Pinpoint the cell where the given text exists, returning its [x, y] midpoint coordinate. 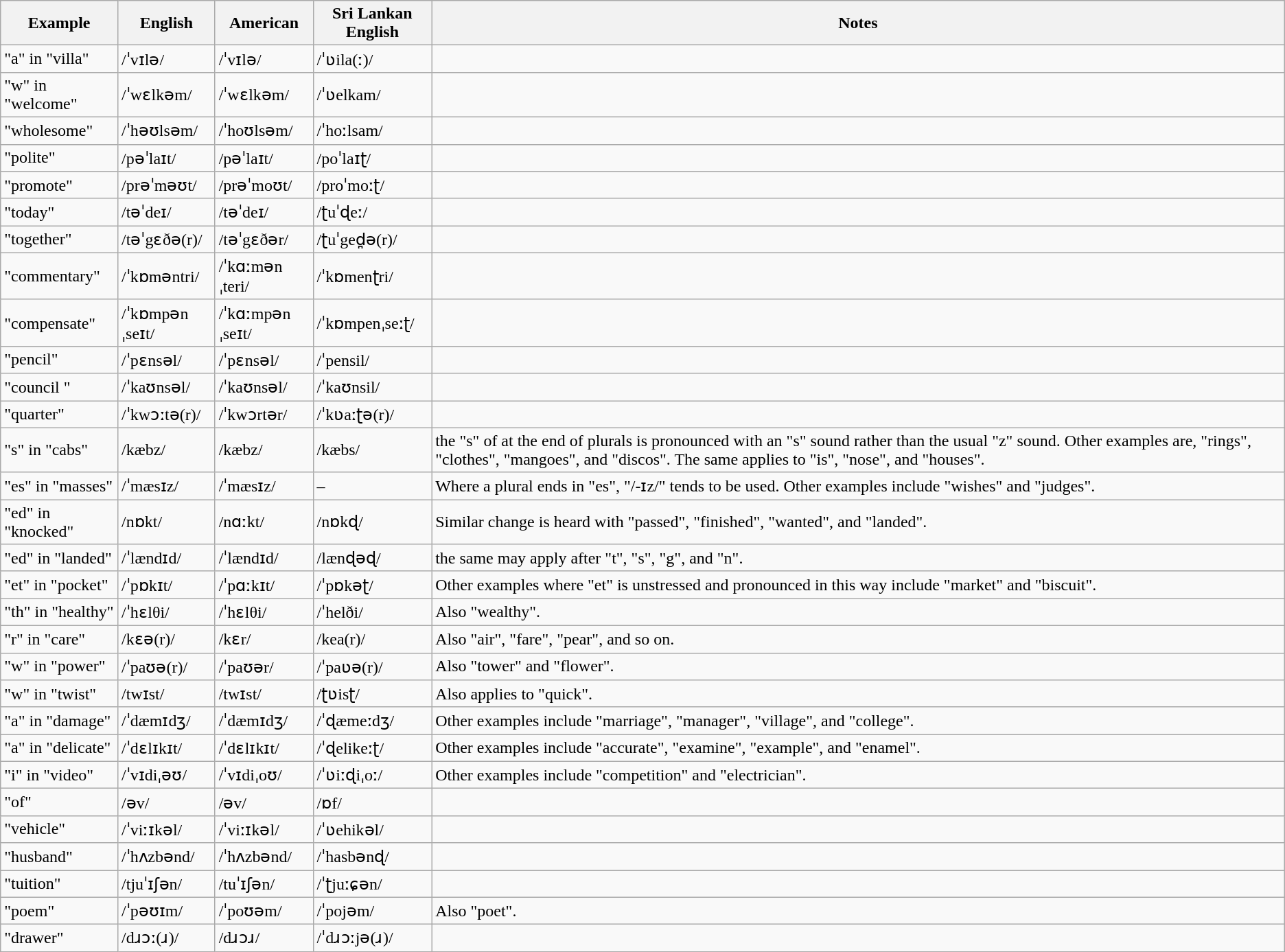
"polite" [59, 158]
/ʈuˈɖeː/ [372, 212]
"council " [59, 387]
"th" in "healthy" [59, 612]
/ˈhəʊlsəm/ [167, 130]
/kæbs/ [372, 450]
/ˈpaʋə(r)/ [372, 666]
/ˈkɑːmpənˌseɪt/ [264, 323]
"today" [59, 212]
/ˈpɑːkɪt/ [264, 585]
Also "air", "fare", "pear", and so on. [858, 639]
/kɛə(r)/ [167, 639]
/ˈkɒməntri/ [167, 276]
Notes [858, 23]
"a" in "damage" [59, 721]
Similar change is heard with "passed", "finished", "wanted", and "landed". [858, 522]
/kea(r)/ [372, 639]
/dɹɔː(ɹ)/ [167, 938]
/prəˈmoʊt/ [264, 185]
/tuˈɪʃən/ [264, 884]
/prəˈməʊt/ [167, 185]
/ˈʈjuːɕən/ [372, 884]
/ʈuˈged̪ə(r)/ [372, 240]
"quarter" [59, 415]
/ˈhoʊlsəm/ [264, 130]
"pencil" [59, 360]
Where a plural ends in "es", "/-ɪz/" tends to be used. Other examples include "wishes" and "judges". [858, 486]
/ˈkɒmpenˌseːʈ/ [372, 323]
/ˈkɒmpənˌseɪt/ [167, 323]
/ˈpojəm/ [372, 911]
/kɛr/ [264, 639]
/ˈhelði/ [372, 612]
"et" in "pocket" [59, 585]
"poem" [59, 911]
"es" in "masses" [59, 486]
/tjuˈɪʃən/ [167, 884]
/ˈpoʊəm/ [264, 911]
"promote" [59, 185]
/poˈlaɪʈ/ [372, 158]
"i" in "video" [59, 775]
/ˈpaʊər/ [264, 666]
/ˈdɹɔːjə(ɹ)/ [372, 938]
/dɹɔɹ/ [264, 938]
"vehicle" [59, 829]
/ˈɖelikeːʈ/ [372, 748]
/ˈvɪdiˌəʊ/ [167, 775]
"r" in "care" [59, 639]
"husband" [59, 857]
/ˈʋila(ː)/ [372, 59]
/nɒkɖ/ [372, 522]
/ˈɖæmeːdʒ/ [372, 721]
"w" in "welcome" [59, 95]
/ˈpɒkəʈ/ [372, 585]
/təˈgɛðə(r)/ [167, 240]
"wholesome" [59, 130]
Other examples include "competition" and "electrician". [858, 775]
"w" in "power" [59, 666]
/ˈkɑːmənˌteri/ [264, 276]
/ˈvɪdiˌoʊ/ [264, 775]
/ɒf/ [372, 802]
/ˈkɒmenʈri/ [372, 276]
/təˈgɛðər/ [264, 240]
"commentary" [59, 276]
/ˈpɒkɪt/ [167, 585]
/ˈpaʊə(r)/ [167, 666]
Other examples include "accurate", "examine", "example", and "enamel". [858, 748]
/ˈʋelkam/ [372, 95]
Also "tower" and "flower". [858, 666]
/ˈʋiːɖiˌoː/ [372, 775]
/ˈʋehikəl/ [372, 829]
"ed" in "landed" [59, 558]
Example [59, 23]
"compensate" [59, 323]
"of" [59, 802]
Other examples include "marriage", "manager", "village", and "college". [858, 721]
"a" in "villa" [59, 59]
"w" in "twist" [59, 694]
English [167, 23]
"together" [59, 240]
/ˈhasbənɖ/ [372, 857]
/ˈpensil/ [372, 360]
"a" in "delicate" [59, 748]
Also applies to "quick". [858, 694]
/proˈmoːʈ/ [372, 185]
American [264, 23]
/lænɖəɖ/ [372, 558]
Sri Lankan English [372, 23]
/ˈpəʊɪm/ [167, 911]
/ˈkwɔrtər/ [264, 415]
– [372, 486]
/ˈhoːlsam/ [372, 130]
/nɑːkt/ [264, 522]
/nɒkt/ [167, 522]
/ˈkʋaːʈə(r)/ [372, 415]
"drawer" [59, 938]
"s" in "cabs" [59, 450]
Also "wealthy". [858, 612]
"ed" in "knocked" [59, 522]
/ˈkwɔːtə(r)/ [167, 415]
Also "poet". [858, 911]
/ˈkaʊnsil/ [372, 387]
Other examples where "et" is unstressed and pronounced in this way include "market" and "biscuit". [858, 585]
the same may apply after "t", "s", "g", and "n". [858, 558]
/ʈʋisʈ/ [372, 694]
"tuition" [59, 884]
